Scan for the cell matching the given text and deliver its (x, y) coordinate at center. 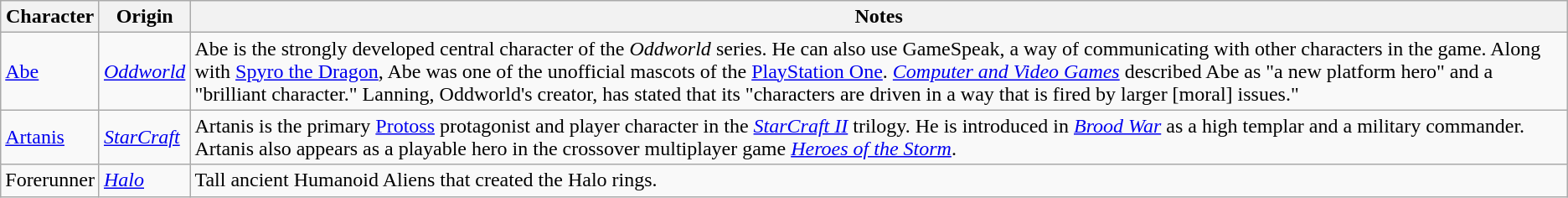
Origin (144, 17)
Halo (144, 180)
Tall ancient Humanoid Aliens that created the Halo rings. (879, 180)
Abe (50, 71)
StarCraft (144, 138)
Character (50, 17)
Notes (879, 17)
Oddworld (144, 71)
Artanis (50, 138)
Forerunner (50, 180)
